From the cell containing the given text, extract its center point as (X, Y) coordinate. 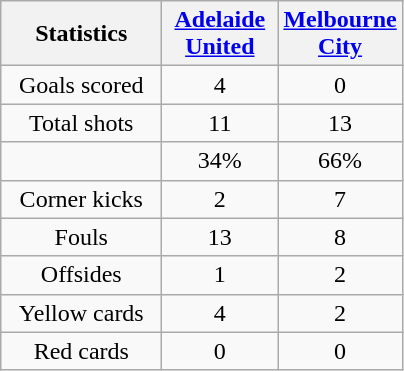
8 (340, 237)
11 (220, 123)
Corner kicks (82, 199)
Fouls (82, 237)
Goals scored (82, 85)
Statistics (82, 34)
Offsides (82, 275)
7 (340, 199)
1 (220, 275)
Total shots (82, 123)
66% (340, 161)
Red cards (82, 351)
Adelaide United (220, 34)
Melbourne City (340, 34)
34% (220, 161)
Yellow cards (82, 313)
